Extract the [x, y] coordinate from the center of the cell holding the provided text.  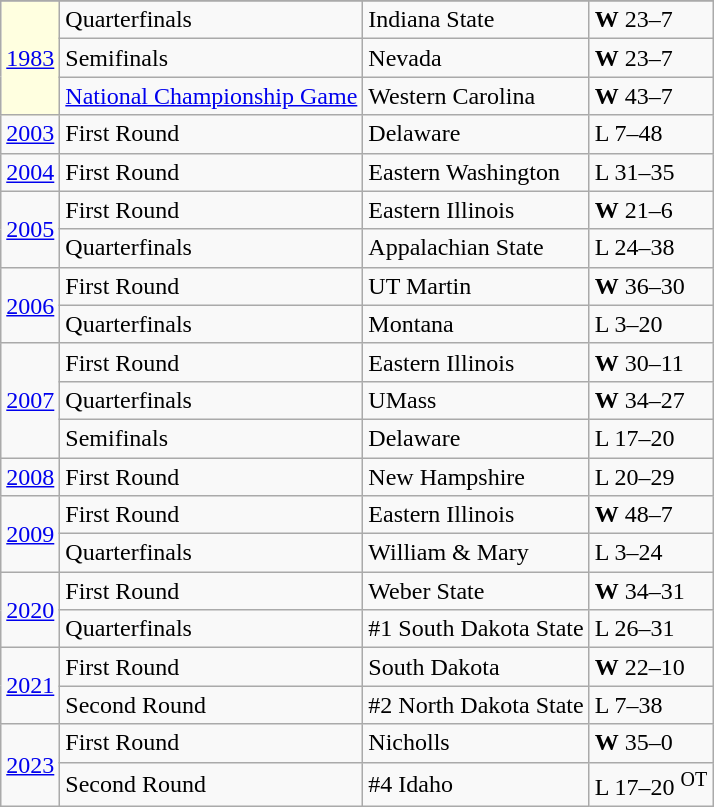
L 24–38 [651, 248]
L 26–31 [651, 629]
2005 [30, 229]
Eastern Washington [476, 172]
2007 [30, 400]
Western Carolina [476, 96]
L 7–38 [651, 705]
Nevada [476, 58]
L 31–35 [651, 172]
W 48–7 [651, 515]
2020 [30, 610]
#1 South Dakota State [476, 629]
L 3–20 [651, 324]
L 17–20 OT [651, 784]
W 36–30 [651, 286]
UT Martin [476, 286]
Weber State [476, 591]
UMass [476, 400]
National Championship Game [212, 96]
2003 [30, 134]
L 7–48 [651, 134]
2023 [30, 766]
#4 Idaho [476, 784]
2021 [30, 686]
2009 [30, 534]
Indiana State [476, 20]
2008 [30, 477]
New Hampshire [476, 477]
#2 North Dakota State [476, 705]
W 43–7 [651, 96]
L 20–29 [651, 477]
William & Mary [476, 553]
2004 [30, 172]
South Dakota [476, 667]
1983 [30, 58]
W 30–11 [651, 362]
W 35–0 [651, 743]
W 21–6 [651, 210]
W 22–10 [651, 667]
Nicholls [476, 743]
Montana [476, 324]
Appalachian State [476, 248]
W 34–27 [651, 400]
L 3–24 [651, 553]
W 34–31 [651, 591]
L 17–20 [651, 438]
2006 [30, 305]
